Scan for the cell matching the given text and deliver its (x, y) coordinate at center. 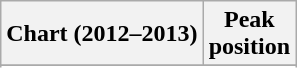
Chart (2012–2013) (102, 34)
Peakposition (249, 34)
